Locate the cell with the specified text and output its (X, Y) center coordinate. 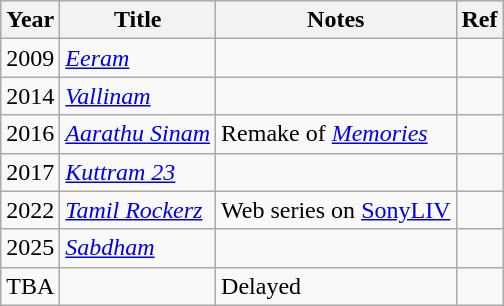
Aarathu Sinam (138, 134)
TBA (30, 286)
2017 (30, 172)
2009 (30, 58)
Title (138, 20)
2022 (30, 210)
Sabdham (138, 248)
Vallinam (138, 96)
2014 (30, 96)
2016 (30, 134)
Notes (336, 20)
2025 (30, 248)
Web series on SonyLIV (336, 210)
Delayed (336, 286)
Ref (480, 20)
Tamil Rockerz (138, 210)
Kuttram 23 (138, 172)
Year (30, 20)
Remake of Memories (336, 134)
Eeram (138, 58)
